Return (x, y) of the center of cell containing provided text 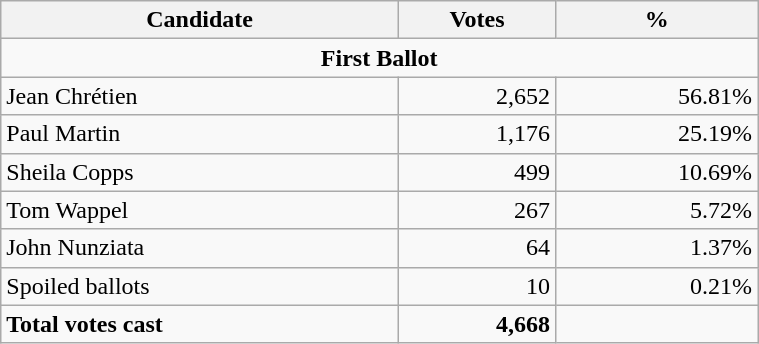
0.21% (657, 286)
2,652 (476, 96)
Tom Wappel (200, 210)
Sheila Copps (200, 172)
5.72% (657, 210)
% (657, 20)
First Ballot (380, 58)
Votes (476, 20)
Paul Martin (200, 134)
4,668 (476, 324)
267 (476, 210)
Total votes cast (200, 324)
John Nunziata (200, 248)
64 (476, 248)
10.69% (657, 172)
Jean Chrétien (200, 96)
25.19% (657, 134)
Candidate (200, 20)
56.81% (657, 96)
1.37% (657, 248)
Spoiled ballots (200, 286)
1,176 (476, 134)
10 (476, 286)
499 (476, 172)
